Identify which cell holds the provided text, then report its [x, y] central coordinate. 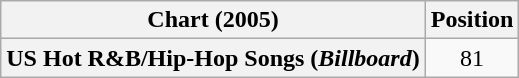
Chart (2005) [213, 20]
81 [472, 58]
Position [472, 20]
US Hot R&B/Hip-Hop Songs (Billboard) [213, 58]
